Determine the (x, y) coordinate at the center of the cell enclosing the given text.  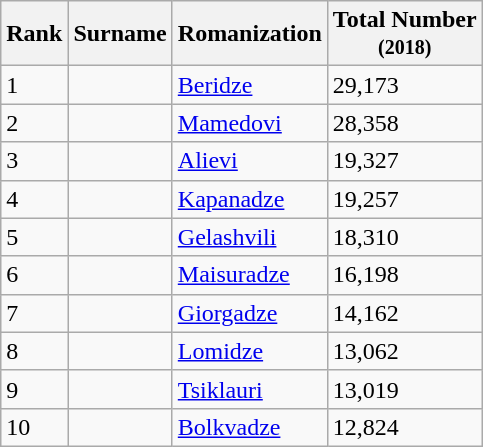
Romanization (250, 34)
9 (34, 389)
14,162 (404, 313)
Gelashvili (250, 237)
Lomidze (250, 351)
19,257 (404, 199)
29,173 (404, 85)
5 (34, 237)
Rank (34, 34)
6 (34, 275)
Total Number(2018) (404, 34)
3 (34, 161)
16,198 (404, 275)
19,327 (404, 161)
8 (34, 351)
Alievi (250, 161)
2 (34, 123)
13,062 (404, 351)
Beridze (250, 85)
Surname (120, 34)
Maisuradze (250, 275)
4 (34, 199)
12,824 (404, 427)
7 (34, 313)
18,310 (404, 237)
Tsiklauri (250, 389)
28,358 (404, 123)
Bolkvadze (250, 427)
13,019 (404, 389)
Mamedovi (250, 123)
Kapanadze (250, 199)
1 (34, 85)
Giorgadze (250, 313)
10 (34, 427)
